Identify which cell holds the provided text, then report its (X, Y) central coordinate. 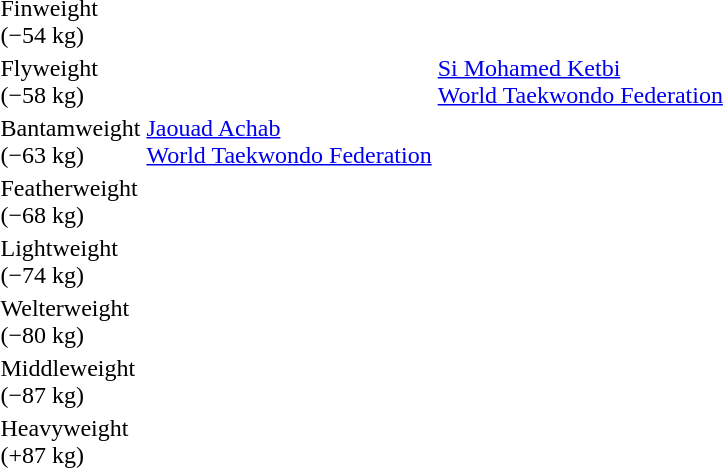
Jaouad Achab World Taekwondo Federation (289, 142)
